Find where the given text appears and provide that cell's center as [X, Y] coordinate. 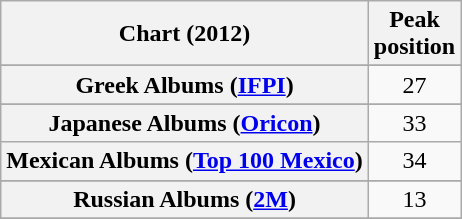
Chart (2012) [185, 34]
27 [414, 85]
Mexican Albums (Top 100 Mexico) [185, 161]
Peakposition [414, 34]
33 [414, 123]
Japanese Albums (Oricon) [185, 123]
Greek Albums (IFPI) [185, 85]
13 [414, 199]
Russian Albums (2M) [185, 199]
34 [414, 161]
